Identify which cell holds the provided text, then report its (X, Y) central coordinate. 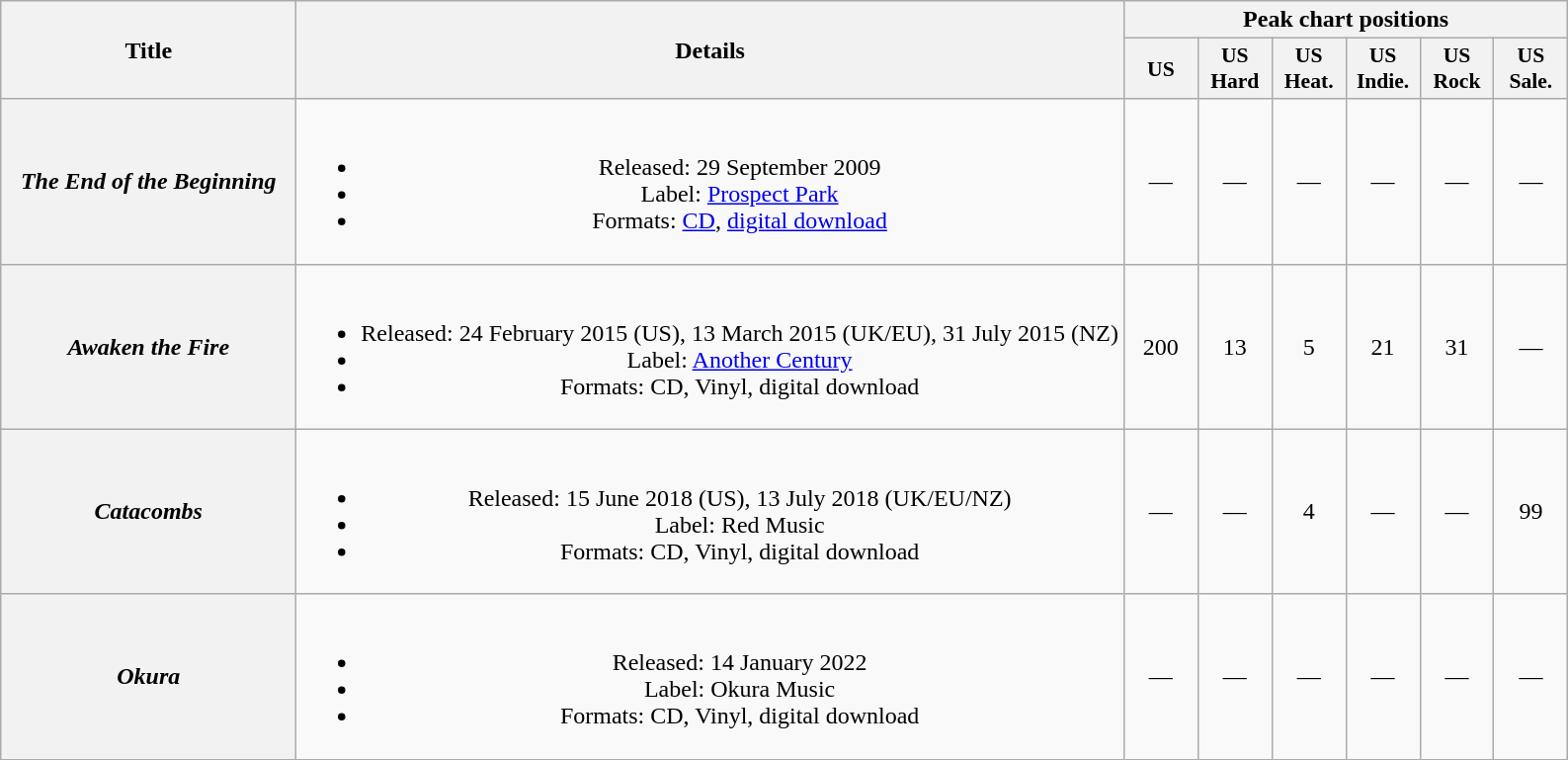
Title (148, 49)
21 (1383, 346)
Released: 24 February 2015 (US), 13 March 2015 (UK/EU), 31 July 2015 (NZ)Label: Another CenturyFormats: CD, Vinyl, digital download (710, 346)
13 (1235, 346)
USIndie. (1383, 69)
US (1160, 69)
99 (1531, 512)
31 (1456, 346)
Peak chart positions (1346, 20)
Released: 29 September 2009Label: Prospect ParkFormats: CD, digital download (710, 182)
Awaken the Fire (148, 346)
USHard (1235, 69)
Okura (148, 676)
Details (710, 49)
USSale. (1531, 69)
USHeat. (1308, 69)
5 (1308, 346)
USRock (1456, 69)
Released: 14 January 2022Label: Okura MusicFormats: CD, Vinyl, digital download (710, 676)
Catacombs (148, 512)
Released: 15 June 2018 (US), 13 July 2018 (UK/EU/NZ)Label: Red MusicFormats: CD, Vinyl, digital download (710, 512)
The End of the Beginning (148, 182)
200 (1160, 346)
4 (1308, 512)
